Find where the given text appears and provide that cell's center as (x, y) coordinate. 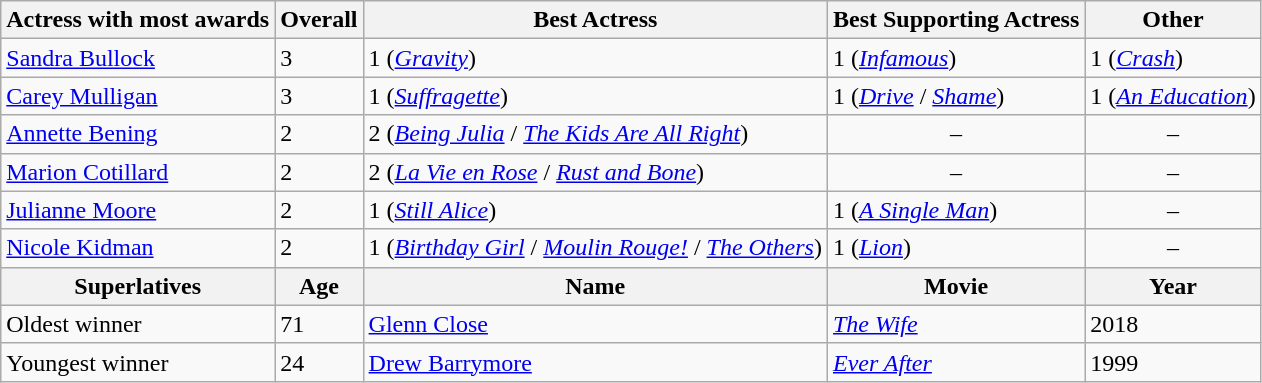
Other (1173, 20)
Superlatives (138, 286)
Best Supporting Actress (956, 20)
The Wife (956, 324)
Best Actress (595, 20)
Name (595, 286)
Julianne Moore (138, 210)
1 (Drive / Shame) (956, 96)
Sandra Bullock (138, 58)
Actress with most awards (138, 20)
2 (La Vie en Rose / Rust and Bone) (595, 172)
Glenn Close (595, 324)
1 (A Single Man) (956, 210)
Annette Bening (138, 134)
1 (Birthday Girl / Moulin Rouge! / The Others) (595, 248)
Year (1173, 286)
Marion Cotillard (138, 172)
1 (Lion) (956, 248)
71 (319, 324)
1 (Suffragette) (595, 96)
Overall (319, 20)
Carey Mulligan (138, 96)
Movie (956, 286)
24 (319, 362)
1 (Infamous) (956, 58)
1999 (1173, 362)
2018 (1173, 324)
2 (Being Julia / The Kids Are All Right) (595, 134)
Youngest winner (138, 362)
Nicole Kidman (138, 248)
1 (Still Alice) (595, 210)
1 (Crash) (1173, 58)
1 (Gravity) (595, 58)
Oldest winner (138, 324)
Age (319, 286)
Ever After (956, 362)
Drew Barrymore (595, 362)
1 (An Education) (1173, 96)
